Output the (x, y) coordinate of the center of the cell containing the given text.  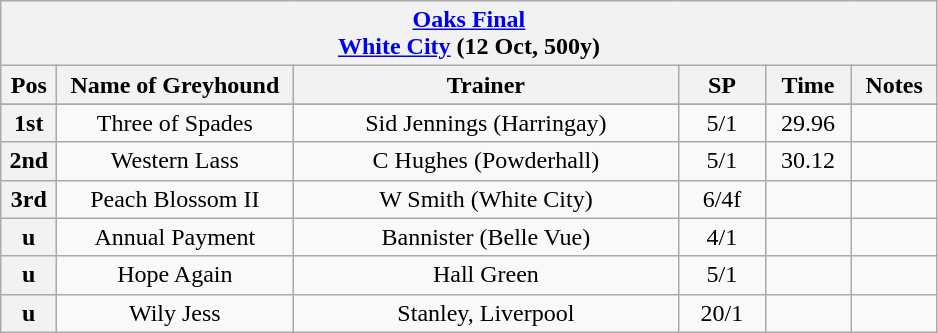
20/1 (722, 313)
4/1 (722, 237)
Three of Spades (175, 123)
6/4f (722, 199)
Name of Greyhound (175, 85)
Time (808, 85)
Bannister (Belle Vue) (486, 237)
Oaks Final White City (12 Oct, 500y) (469, 34)
Western Lass (175, 161)
1st (29, 123)
Pos (29, 85)
C Hughes (Powderhall) (486, 161)
SP (722, 85)
Peach Blossom II (175, 199)
Wily Jess (175, 313)
29.96 (808, 123)
Annual Payment (175, 237)
Hall Green (486, 275)
Trainer (486, 85)
30.12 (808, 161)
W Smith (White City) (486, 199)
2nd (29, 161)
Stanley, Liverpool (486, 313)
Sid Jennings (Harringay) (486, 123)
Notes (894, 85)
Hope Again (175, 275)
3rd (29, 199)
